Return the [X, Y] coordinate for the center point of the cell that contains the specified text.  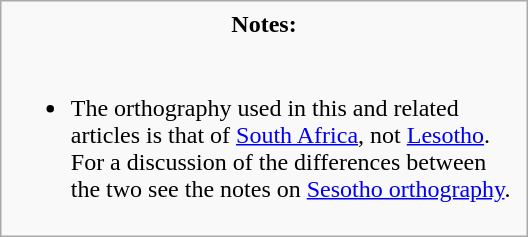
Notes: [264, 24]
